Scan for the cell matching the given text and deliver its (X, Y) coordinate at center. 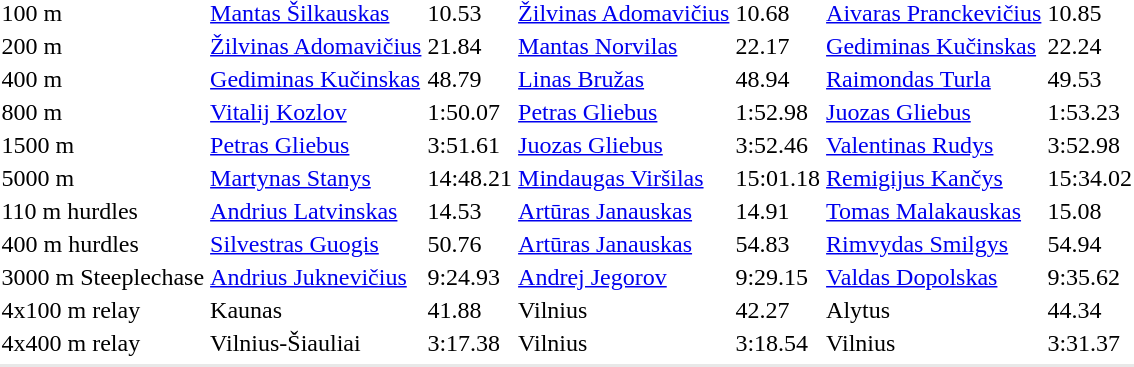
Martynas Stanys (316, 178)
Raimondas Turla (934, 79)
48.79 (470, 79)
Linas Bružas (624, 79)
Žilvinas Adomavičius (316, 46)
15:01.18 (778, 178)
Rimvydas Smilgys (934, 244)
Andrej Jegorov (624, 277)
9:29.15 (778, 277)
9:24.93 (470, 277)
50.76 (470, 244)
1:53.23 (1090, 112)
Vilnius-Šiauliai (316, 343)
200 m (103, 46)
Andrius Juknevičius (316, 277)
Mantas Norvilas (624, 46)
Kaunas (316, 310)
3000 m Steeplechase (103, 277)
54.94 (1090, 244)
Andrius Latvinskas (316, 211)
9:35.62 (1090, 277)
3:52.98 (1090, 145)
15:34.02 (1090, 178)
41.88 (470, 310)
3:51.61 (470, 145)
14.53 (470, 211)
Silvestras Guogis (316, 244)
800 m (103, 112)
1:50.07 (470, 112)
Remigijus Kančys (934, 178)
54.83 (778, 244)
3:18.54 (778, 343)
4x400 m relay (103, 343)
Tomas Malakauskas (934, 211)
110 m hurdles (103, 211)
42.27 (778, 310)
Vitalij Kozlov (316, 112)
3:17.38 (470, 343)
49.53 (1090, 79)
15.08 (1090, 211)
Valdas Dopolskas (934, 277)
3:52.46 (778, 145)
3:31.37 (1090, 343)
48.94 (778, 79)
1500 m (103, 145)
21.84 (470, 46)
400 m hurdles (103, 244)
14.91 (778, 211)
4x100 m relay (103, 310)
1:52.98 (778, 112)
Alytus (934, 310)
Mindaugas Viršilas (624, 178)
22.17 (778, 46)
44.34 (1090, 310)
5000 m (103, 178)
400 m (103, 79)
14:48.21 (470, 178)
22.24 (1090, 46)
Valentinas Rudys (934, 145)
